Identify which cell holds the provided text, then report its [X, Y] central coordinate. 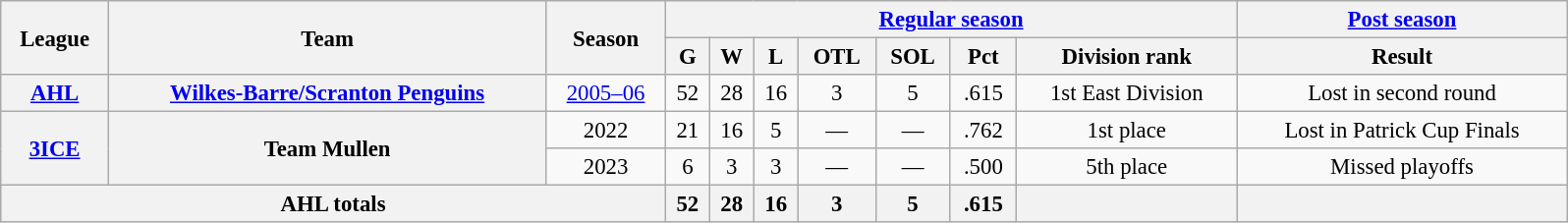
6 [688, 167]
AHL totals [334, 204]
Wilkes-Barre/Scranton Penguins [326, 93]
Missed playoffs [1403, 167]
.762 [983, 131]
Result [1403, 57]
League [55, 37]
2022 [606, 131]
3ICE [55, 149]
SOL [913, 57]
Lost in Patrick Cup Finals [1403, 131]
L [776, 57]
Regular season [951, 20]
OTL [837, 57]
AHL [55, 93]
.500 [983, 167]
Post season [1403, 20]
W [731, 57]
1st place [1127, 131]
1st East Division [1127, 93]
G [688, 57]
5th place [1127, 167]
Team [326, 37]
2023 [606, 167]
Lost in second round [1403, 93]
2005–06 [606, 93]
Team Mullen [326, 149]
Division rank [1127, 57]
Season [606, 37]
21 [688, 131]
Pct [983, 57]
